From the cell containing the given text, extract its center point as (x, y) coordinate. 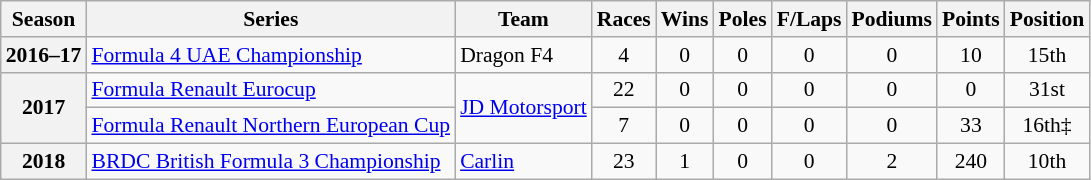
2017 (44, 108)
7 (624, 126)
33 (971, 126)
23 (624, 162)
Position (1047, 19)
Wins (685, 19)
240 (971, 162)
F/Laps (810, 19)
22 (624, 90)
Team (524, 19)
Series (270, 19)
Dragon F4 (524, 55)
10 (971, 55)
2016–17 (44, 55)
Season (44, 19)
Points (971, 19)
Poles (743, 19)
Formula 4 UAE Championship (270, 55)
4 (624, 55)
2018 (44, 162)
JD Motorsport (524, 108)
10th (1047, 162)
1 (685, 162)
Formula Renault Northern European Cup (270, 126)
15th (1047, 55)
2 (892, 162)
Formula Renault Eurocup (270, 90)
Podiums (892, 19)
16th‡ (1047, 126)
31st (1047, 90)
Carlin (524, 162)
Races (624, 19)
BRDC British Formula 3 Championship (270, 162)
